Determine the (X, Y) coordinate at the center of the cell enclosing the given text.  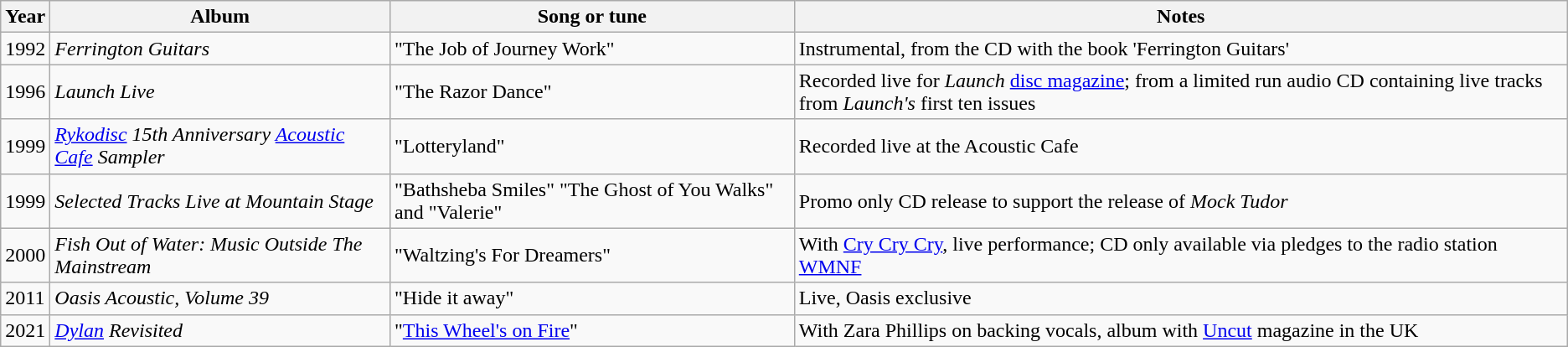
Dylan Revisited (220, 330)
"Lotteryland" (593, 146)
Recorded live for Launch disc magazine; from a limited run audio CD containing live tracks from Launch's first ten issues (1181, 92)
"Waltzing's For Dreamers" (593, 255)
With Zara Phillips on backing vocals, album with Uncut magazine in the UK (1181, 330)
2000 (25, 255)
Song or tune (593, 17)
1996 (25, 92)
Notes (1181, 17)
Selected Tracks Live at Mountain Stage (220, 201)
Year (25, 17)
Fish Out of Water: Music Outside The Mainstream (220, 255)
2021 (25, 330)
"Hide it away" (593, 298)
Oasis Acoustic, Volume 39 (220, 298)
Rykodisc 15th Anniversary Acoustic Cafe Sampler (220, 146)
"The Job of Journey Work" (593, 49)
With Cry Cry Cry, live performance; CD only available via pledges to the radio station WMNF (1181, 255)
"Bathsheba Smiles" "The Ghost of You Walks" and "Valerie" (593, 201)
Launch Live (220, 92)
"The Razor Dance" (593, 92)
Promo only CD release to support the release of Mock Tudor (1181, 201)
Instrumental, from the CD with the book 'Ferrington Guitars' (1181, 49)
Recorded live at the Acoustic Cafe (1181, 146)
2011 (25, 298)
Ferrington Guitars (220, 49)
"This Wheel's on Fire" (593, 330)
Live, Oasis exclusive (1181, 298)
Album (220, 17)
1992 (25, 49)
